Return (x, y) of the center of cell containing provided text 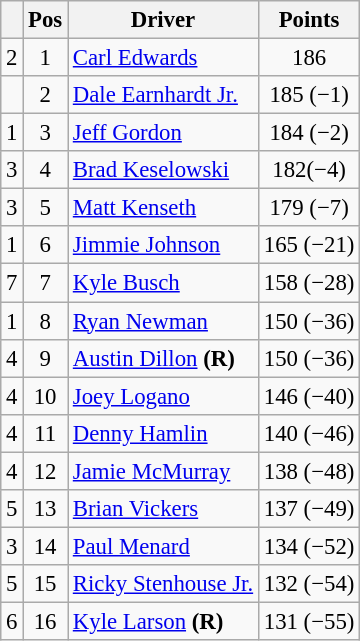
140 (−46) (308, 433)
185 (−1) (308, 95)
137 (−49) (308, 509)
11 (46, 433)
Driver (164, 20)
Kyle Busch (164, 283)
Brian Vickers (164, 509)
Denny Hamlin (164, 433)
13 (46, 509)
134 (−52) (308, 546)
Matt Kenseth (164, 208)
Ryan Newman (164, 321)
165 (−21) (308, 245)
Pos (46, 20)
Brad Keselowski (164, 170)
184 (−2) (308, 133)
9 (46, 358)
138 (−48) (308, 471)
Joey Logano (164, 396)
15 (46, 584)
179 (−7) (308, 208)
Kyle Larson (R) (164, 621)
132 (−54) (308, 584)
Dale Earnhardt Jr. (164, 95)
131 (−55) (308, 621)
Jamie McMurray (164, 471)
Carl Edwards (164, 58)
158 (−28) (308, 283)
Jimmie Johnson (164, 245)
Jeff Gordon (164, 133)
182(−4) (308, 170)
10 (46, 396)
Paul Menard (164, 546)
16 (46, 621)
146 (−40) (308, 396)
186 (308, 58)
12 (46, 471)
Austin Dillon (R) (164, 358)
Ricky Stenhouse Jr. (164, 584)
14 (46, 546)
8 (46, 321)
Points (308, 20)
